Extract the (X, Y) coordinate from the center of the cell holding the provided text.  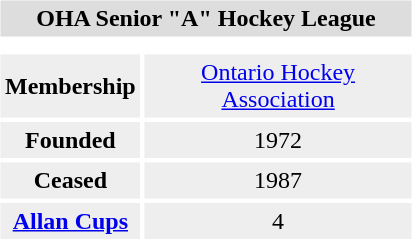
1987 (278, 180)
Membership (70, 86)
Founded (70, 140)
Ceased (70, 180)
Allan Cups (70, 221)
Ontario Hockey Association (278, 86)
4 (278, 221)
OHA Senior "A" Hockey League (206, 18)
1972 (278, 140)
